From the cell containing the given text, extract its center point as (X, Y) coordinate. 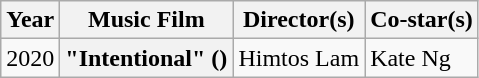
Co-star(s) (422, 20)
Himtos Lam (299, 58)
Music Film (146, 20)
Kate Ng (422, 58)
2020 (30, 58)
Year (30, 20)
Director(s) (299, 20)
"Intentional" () (146, 58)
